Find where the given text appears and provide that cell's center as [X, Y] coordinate. 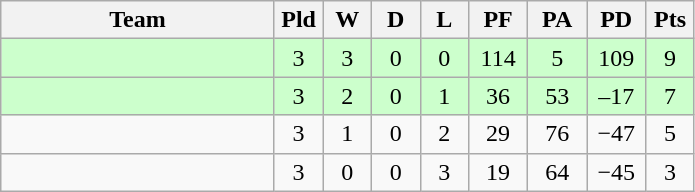
76 [558, 134]
Pts [670, 20]
PF [498, 20]
Team [138, 20]
36 [498, 96]
114 [498, 58]
29 [498, 134]
PD [616, 20]
PA [558, 20]
9 [670, 58]
19 [498, 172]
D [396, 20]
W [348, 20]
7 [670, 96]
109 [616, 58]
Pld [298, 20]
L [444, 20]
–17 [616, 96]
−47 [616, 134]
53 [558, 96]
64 [558, 172]
−45 [616, 172]
